Return [X, Y] of the center of cell containing provided text 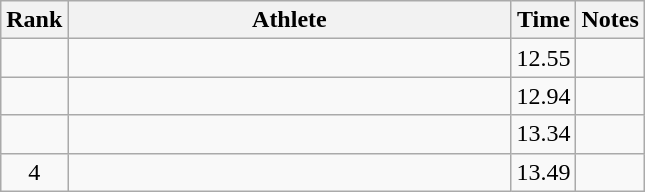
Athlete [290, 20]
Rank [34, 20]
12.94 [544, 96]
Time [544, 20]
12.55 [544, 58]
Notes [610, 20]
4 [34, 172]
13.49 [544, 172]
13.34 [544, 134]
